From the cell containing the given text, extract its center point as (X, Y) coordinate. 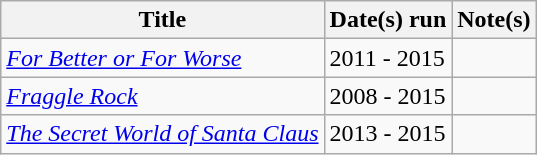
2013 - 2015 (388, 134)
Title (162, 20)
Fraggle Rock (162, 96)
2011 - 2015 (388, 58)
Date(s) run (388, 20)
Note(s) (494, 20)
For Better or For Worse (162, 58)
2008 - 2015 (388, 96)
The Secret World of Santa Claus (162, 134)
